Search for the cell housing the specified text and yield its [X, Y] center coordinate. 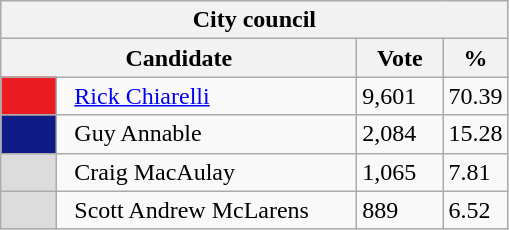
% [476, 58]
Guy Annable [207, 134]
70.39 [476, 96]
1,065 [400, 172]
9,601 [400, 96]
6.52 [476, 210]
15.28 [476, 134]
Candidate [179, 58]
Scott Andrew McLarens [207, 210]
2,084 [400, 134]
Craig MacAulay [207, 172]
Vote [400, 58]
889 [400, 210]
7.81 [476, 172]
City council [254, 20]
Rick Chiarelli [207, 96]
